From the cell containing the given text, extract its center point as [x, y] coordinate. 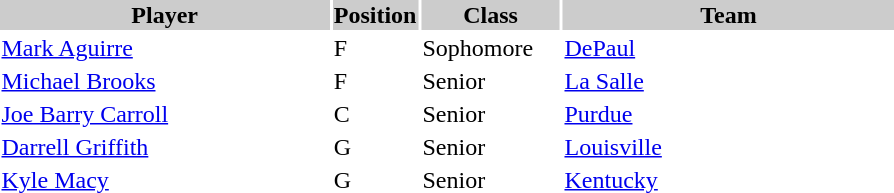
DePaul [728, 48]
Darrell Griffith [164, 147]
La Salle [728, 81]
Purdue [728, 114]
G [375, 147]
Mark Aguirre [164, 48]
Sophomore [490, 48]
Team [728, 15]
C [375, 114]
Louisville [728, 147]
Michael Brooks [164, 81]
Player [164, 15]
Position [375, 15]
Class [490, 15]
Joe Barry Carroll [164, 114]
